Find where the given text appears and provide that cell's center as [X, Y] coordinate. 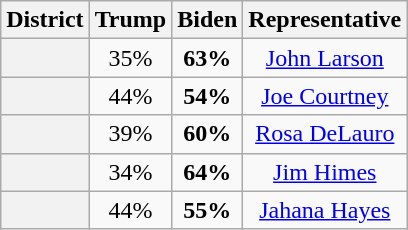
60% [208, 134]
Joe Courtney [325, 96]
64% [208, 172]
34% [130, 172]
Jahana Hayes [325, 210]
District [45, 20]
54% [208, 96]
63% [208, 58]
Biden [208, 20]
35% [130, 58]
Trump [130, 20]
55% [208, 210]
Jim Himes [325, 172]
39% [130, 134]
Representative [325, 20]
John Larson [325, 58]
Rosa DeLauro [325, 134]
